Detect which cell encompasses the target text, then output its (x, y) center coordinate. 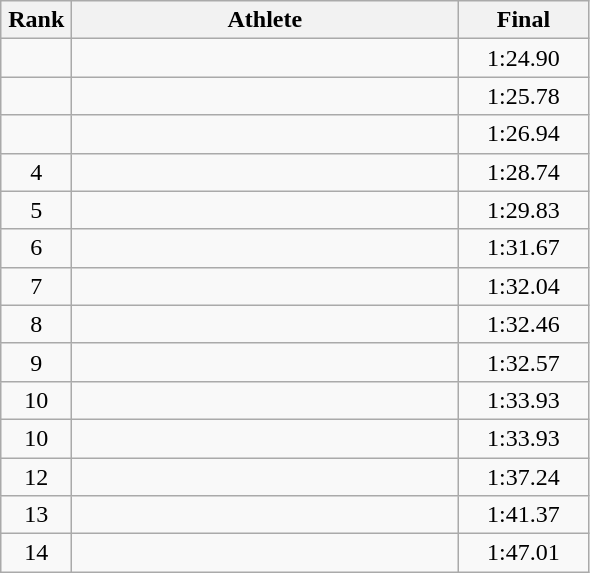
1:41.37 (524, 515)
1:37.24 (524, 477)
1:32.57 (524, 362)
1:25.78 (524, 96)
6 (36, 248)
1:26.94 (524, 134)
1:31.67 (524, 248)
13 (36, 515)
1:28.74 (524, 172)
5 (36, 210)
1:29.83 (524, 210)
Rank (36, 20)
1:32.04 (524, 286)
12 (36, 477)
1:47.01 (524, 553)
14 (36, 553)
4 (36, 172)
9 (36, 362)
7 (36, 286)
Final (524, 20)
Athlete (265, 20)
8 (36, 324)
1:24.90 (524, 58)
1:32.46 (524, 324)
